For the text-containing cell, return its midpoint in [X, Y] coordinate format. 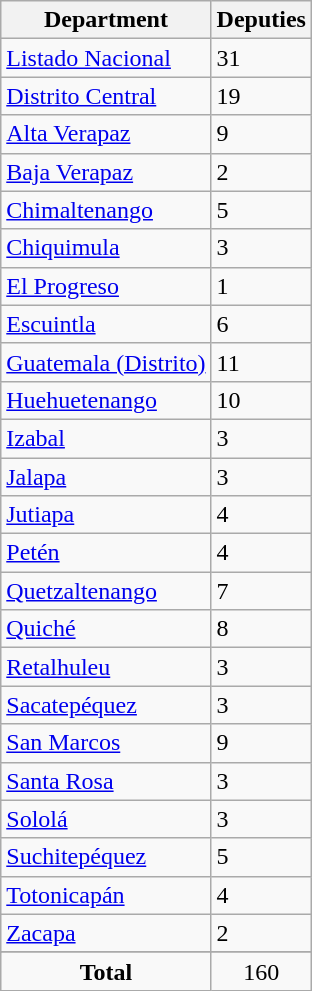
Zacapa [106, 933]
6 [261, 324]
Jalapa [106, 477]
Alta Verapaz [106, 134]
Guatemala (Distrito) [106, 362]
19 [261, 96]
1 [261, 286]
Totonicapán [106, 895]
Sololá [106, 819]
Deputies [261, 20]
San Marcos [106, 743]
Chimaltenango [106, 210]
Distrito Central [106, 96]
Suchitepéquez [106, 857]
Huehuetenango [106, 400]
Department [106, 20]
El Progreso [106, 286]
Izabal [106, 438]
Listado Nacional [106, 58]
Baja Verapaz [106, 172]
Quiché [106, 629]
Sacatepéquez [106, 705]
Retalhuleu [106, 667]
Escuintla [106, 324]
7 [261, 591]
31 [261, 58]
8 [261, 629]
Petén [106, 553]
Santa Rosa [106, 781]
Chiquimula [106, 248]
Quetzaltenango [106, 591]
160 [261, 971]
Total [106, 971]
10 [261, 400]
Jutiapa [106, 515]
11 [261, 362]
